Return (X, Y) of the center of cell containing provided text 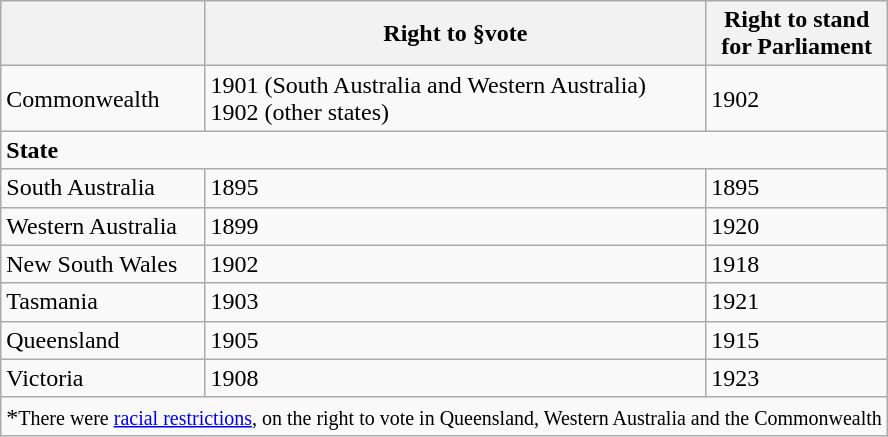
1905 (456, 340)
1918 (797, 264)
1901 (South Australia and Western Australia)1902 (other states) (456, 98)
South Australia (103, 188)
1908 (456, 378)
Tasmania (103, 302)
State (444, 150)
Queensland (103, 340)
1915 (797, 340)
*There were racial restrictions, on the right to vote in Queensland, Western Australia and the Commonwealth (444, 416)
1923 (797, 378)
Commonwealth (103, 98)
Right to stand for Parliament (797, 34)
1921 (797, 302)
1899 (456, 226)
1903 (456, 302)
Western Australia (103, 226)
New South Wales (103, 264)
Victoria (103, 378)
Right to §vote (456, 34)
1920 (797, 226)
